Pinpoint the cell where the given text exists, returning its (X, Y) midpoint coordinate. 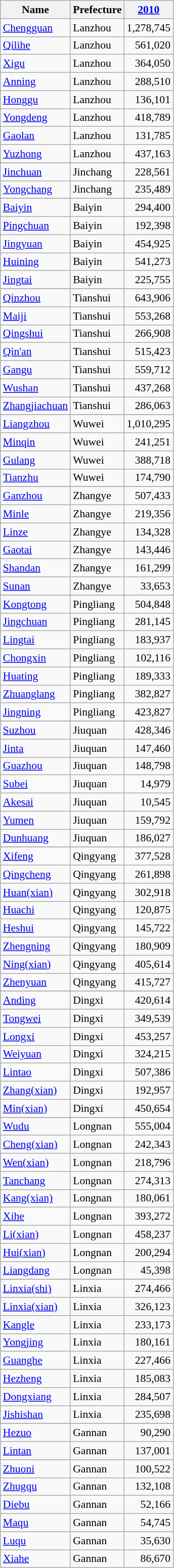
294,400 (149, 208)
Minqin (35, 442)
10,545 (149, 802)
233,173 (149, 1325)
33,653 (149, 586)
14,979 (149, 784)
45,398 (149, 1271)
242,343 (149, 1145)
Xiahe (35, 1559)
393,272 (149, 1217)
Ganzhou (35, 496)
454,925 (149, 244)
148,798 (149, 766)
235,489 (149, 190)
Tongwei (35, 1018)
281,145 (149, 622)
Jingning (35, 712)
274,313 (149, 1181)
134,328 (149, 532)
180,061 (149, 1198)
Wen(xian) (35, 1162)
Linze (35, 532)
200,294 (149, 1252)
Gaolan (35, 136)
Linxia(xian) (35, 1307)
450,654 (149, 1108)
Kang(xian) (35, 1198)
Kongtong (35, 604)
274,466 (149, 1289)
Huating (35, 676)
Ning(xian) (35, 964)
Min(xian) (35, 1108)
326,123 (149, 1307)
420,614 (149, 1001)
507,386 (149, 1072)
90,290 (149, 1433)
235,698 (149, 1415)
Kangle (35, 1325)
137,001 (149, 1451)
143,446 (149, 550)
428,346 (149, 730)
Maqu (35, 1523)
Maiji (35, 316)
Li(xian) (35, 1235)
302,918 (149, 892)
Diebu (35, 1505)
52,166 (149, 1505)
Qingcheng (35, 874)
Longxi (35, 1037)
Zhugqu (35, 1487)
Anning (35, 82)
225,755 (149, 280)
284,507 (149, 1397)
Weiyuan (35, 1054)
Minle (35, 514)
Dunhuang (35, 838)
541,273 (149, 262)
1,010,295 (149, 424)
Chongxin (35, 658)
185,083 (149, 1379)
349,539 (149, 1018)
453,257 (149, 1037)
643,906 (149, 298)
Xihe (35, 1217)
415,727 (149, 982)
Huachi (35, 910)
Zhuoni (35, 1469)
192,957 (149, 1091)
Prefecture (97, 10)
Jingtai (35, 280)
Yongdeng (35, 118)
Jingchuan (35, 622)
Yumen (35, 820)
Linxia(shi) (35, 1289)
Gangu (35, 370)
161,299 (149, 568)
266,908 (149, 334)
Suzhou (35, 730)
Hezuo (35, 1433)
Shandan (35, 568)
Gaotai (35, 550)
Name (35, 10)
Gulang (35, 460)
286,063 (149, 406)
Yuzhong (35, 154)
Cheng(xian) (35, 1145)
Wudu (35, 1127)
136,101 (149, 100)
559,712 (149, 370)
180,161 (149, 1342)
131,785 (149, 136)
Xigu (35, 64)
180,909 (149, 947)
388,718 (149, 460)
507,433 (149, 496)
Yongchang (35, 190)
Xifeng (35, 857)
189,333 (149, 676)
437,268 (149, 388)
1,278,745 (149, 28)
228,561 (149, 172)
Lintao (35, 1072)
377,528 (149, 857)
120,875 (149, 910)
86,670 (149, 1559)
Qilihe (35, 46)
Jinta (35, 748)
Pingchuan (35, 226)
Zhengning (35, 947)
Heshui (35, 928)
382,827 (149, 694)
324,215 (149, 1054)
Liangdang (35, 1271)
Hezheng (35, 1379)
219,356 (149, 514)
Tianzhu (35, 478)
Wushan (35, 388)
183,937 (149, 640)
Qin'an (35, 352)
261,898 (149, 874)
364,050 (149, 64)
Jingyuan (35, 244)
437,163 (149, 154)
Tanchang (35, 1181)
504,848 (149, 604)
186,027 (149, 838)
Qinzhou (35, 298)
Yongjing (35, 1342)
Lingtai (35, 640)
2010 (149, 10)
100,522 (149, 1469)
54,745 (149, 1523)
288,510 (149, 82)
Hui(xian) (35, 1252)
Zhuanglang (35, 694)
227,466 (149, 1361)
418,789 (149, 118)
Lintan (35, 1451)
174,790 (149, 478)
241,251 (149, 442)
Huan(xian) (35, 892)
Jishishan (35, 1415)
Anding (35, 1001)
555,004 (149, 1127)
Luqu (35, 1541)
458,237 (149, 1235)
515,423 (149, 352)
553,268 (149, 316)
405,614 (149, 964)
Sunan (35, 586)
Dongxiang (35, 1397)
132,108 (149, 1487)
145,722 (149, 928)
159,792 (149, 820)
147,460 (149, 748)
561,020 (149, 46)
Jinchuan (35, 172)
218,796 (149, 1162)
Chengguan (35, 28)
192,398 (149, 226)
Guazhou (35, 766)
Guanghe (35, 1361)
35,630 (149, 1541)
Akesai (35, 802)
Huining (35, 262)
Qingshui (35, 334)
Honggu (35, 100)
Subei (35, 784)
Zhangjiachuan (35, 406)
102,116 (149, 658)
Liangzhou (35, 424)
Zhang(xian) (35, 1091)
423,827 (149, 712)
Zhenyuan (35, 982)
